For the text-containing cell, return its midpoint in (X, Y) coordinate format. 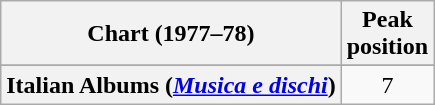
Chart (1977–78) (171, 34)
Peakposition (387, 34)
Italian Albums (Musica e dischi) (171, 85)
7 (387, 85)
